Output the (x, y) coordinate of the center of the cell containing the given text.  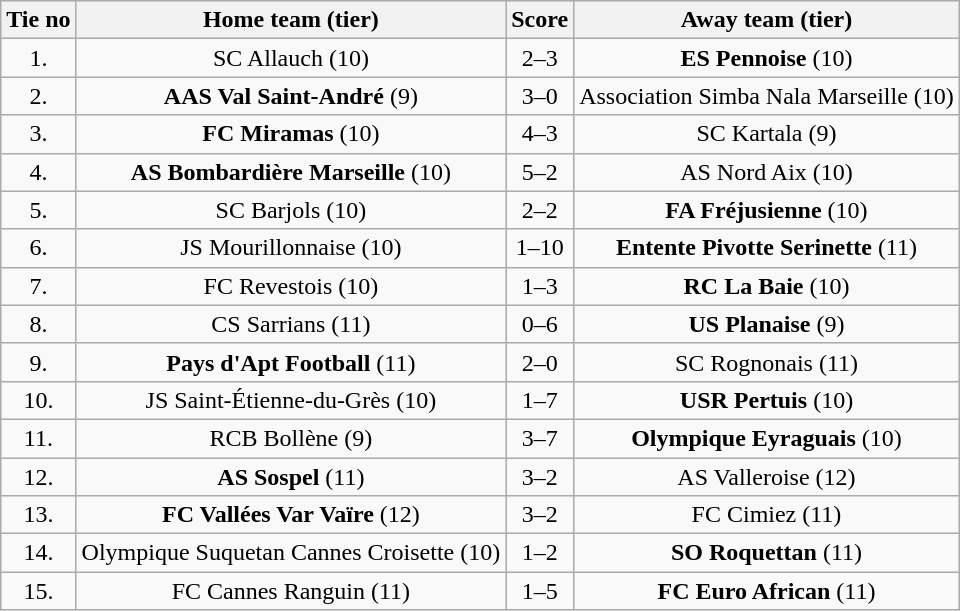
14. (38, 553)
AS Sospel (11) (291, 477)
13. (38, 515)
1–10 (540, 248)
10. (38, 400)
FC Miramas (10) (291, 134)
ES Pennoise (10) (767, 58)
3–0 (540, 96)
JS Saint-Étienne-du-Grès (10) (291, 400)
8. (38, 324)
FA Fréjusienne (10) (767, 210)
Entente Pivotte Serinette (11) (767, 248)
1–7 (540, 400)
1–3 (540, 286)
Olympique Suquetan Cannes Croisette (10) (291, 553)
3. (38, 134)
SO Roquettan (11) (767, 553)
0–6 (540, 324)
Association Simba Nala Marseille (10) (767, 96)
Score (540, 20)
5. (38, 210)
2–3 (540, 58)
2–0 (540, 362)
7. (38, 286)
SC Barjols (10) (291, 210)
SC Kartala (9) (767, 134)
4. (38, 172)
FC Revestois (10) (291, 286)
AS Valleroise (12) (767, 477)
3–7 (540, 438)
2. (38, 96)
Tie no (38, 20)
FC Cimiez (11) (767, 515)
AAS Val Saint-André (9) (291, 96)
1–2 (540, 553)
US Planaise (9) (767, 324)
JS Mourillonnaise (10) (291, 248)
AS Nord Aix (10) (767, 172)
RC La Baie (10) (767, 286)
5–2 (540, 172)
USR Pertuis (10) (767, 400)
AS Bombardière Marseille (10) (291, 172)
1. (38, 58)
2–2 (540, 210)
Home team (tier) (291, 20)
12. (38, 477)
4–3 (540, 134)
Pays d'Apt Football (11) (291, 362)
CS Sarrians (11) (291, 324)
RCB Bollène (9) (291, 438)
15. (38, 591)
6. (38, 248)
1–5 (540, 591)
SC Rognonais (11) (767, 362)
FC Euro African (11) (767, 591)
11. (38, 438)
Olympique Eyraguais (10) (767, 438)
SC Allauch (10) (291, 58)
Away team (tier) (767, 20)
FC Cannes Ranguin (11) (291, 591)
FC Vallées Var Vaïre (12) (291, 515)
9. (38, 362)
